For the text-containing cell, return its midpoint in [x, y] coordinate format. 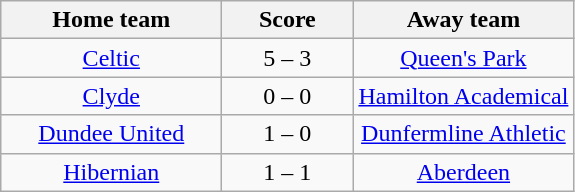
Home team [112, 20]
Score [288, 20]
Dundee United [112, 134]
0 – 0 [288, 96]
Celtic [112, 58]
Dunfermline Athletic [464, 134]
Away team [464, 20]
Queen's Park [464, 58]
1 – 1 [288, 172]
1 – 0 [288, 134]
Hibernian [112, 172]
5 – 3 [288, 58]
Aberdeen [464, 172]
Clyde [112, 96]
Hamilton Academical [464, 96]
